Output the (X, Y) coordinate of the center of the cell containing the given text.  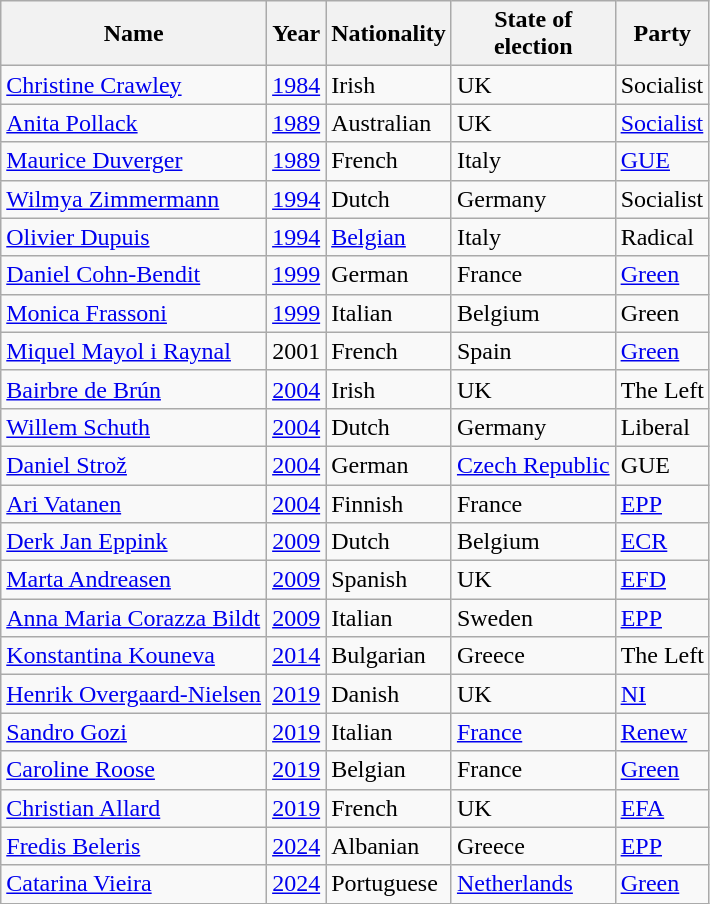
Caroline Roose (134, 770)
Olivier Dupuis (134, 237)
Ari Vatanen (134, 503)
Liberal (662, 427)
Maurice Duverger (134, 161)
Name (134, 34)
Marta Andreasen (134, 580)
Willem Schuth (134, 427)
Bairbre de Brún (134, 389)
Danish (389, 694)
Bulgarian (389, 656)
Party (662, 34)
Derk Jan Eppink (134, 542)
Spain (533, 351)
Anna Maria Corazza Bildt (134, 618)
ECR (662, 542)
EFA (662, 808)
Australian (389, 123)
Czech Republic (533, 465)
Year (296, 34)
Wilmya Zimmermann (134, 199)
EFD (662, 580)
Netherlands (533, 884)
Henrik Overgaard-Nielsen (134, 694)
Daniel Cohn-Bendit (134, 275)
Renew (662, 732)
Nationality (389, 34)
2001 (296, 351)
Sweden (533, 618)
Anita Pollack (134, 123)
Monica Frassoni (134, 313)
1984 (296, 85)
Radical (662, 237)
Konstantina Kouneva (134, 656)
Finnish (389, 503)
Christian Allard (134, 808)
State ofelection (533, 34)
Fredis Beleris (134, 846)
Catarina Vieira (134, 884)
Christine Crawley (134, 85)
Portuguese (389, 884)
Albanian (389, 846)
Miquel Mayol i Raynal (134, 351)
Spanish (389, 580)
Sandro Gozi (134, 732)
2014 (296, 656)
Daniel Strož (134, 465)
NI (662, 694)
